Find where the given text appears and provide that cell's center as (x, y) coordinate. 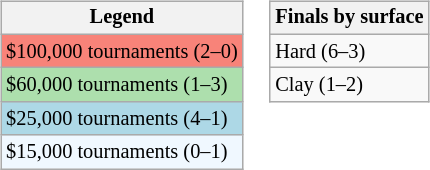
$100,000 tournaments (2–0) (122, 51)
Finals by surface (349, 18)
Hard (6–3) (349, 51)
Clay (1–2) (349, 85)
Legend (122, 18)
$25,000 tournaments (4–1) (122, 119)
$60,000 tournaments (1–3) (122, 85)
$15,000 tournaments (0–1) (122, 152)
